Output the [X, Y] coordinate of the center of the cell containing the given text.  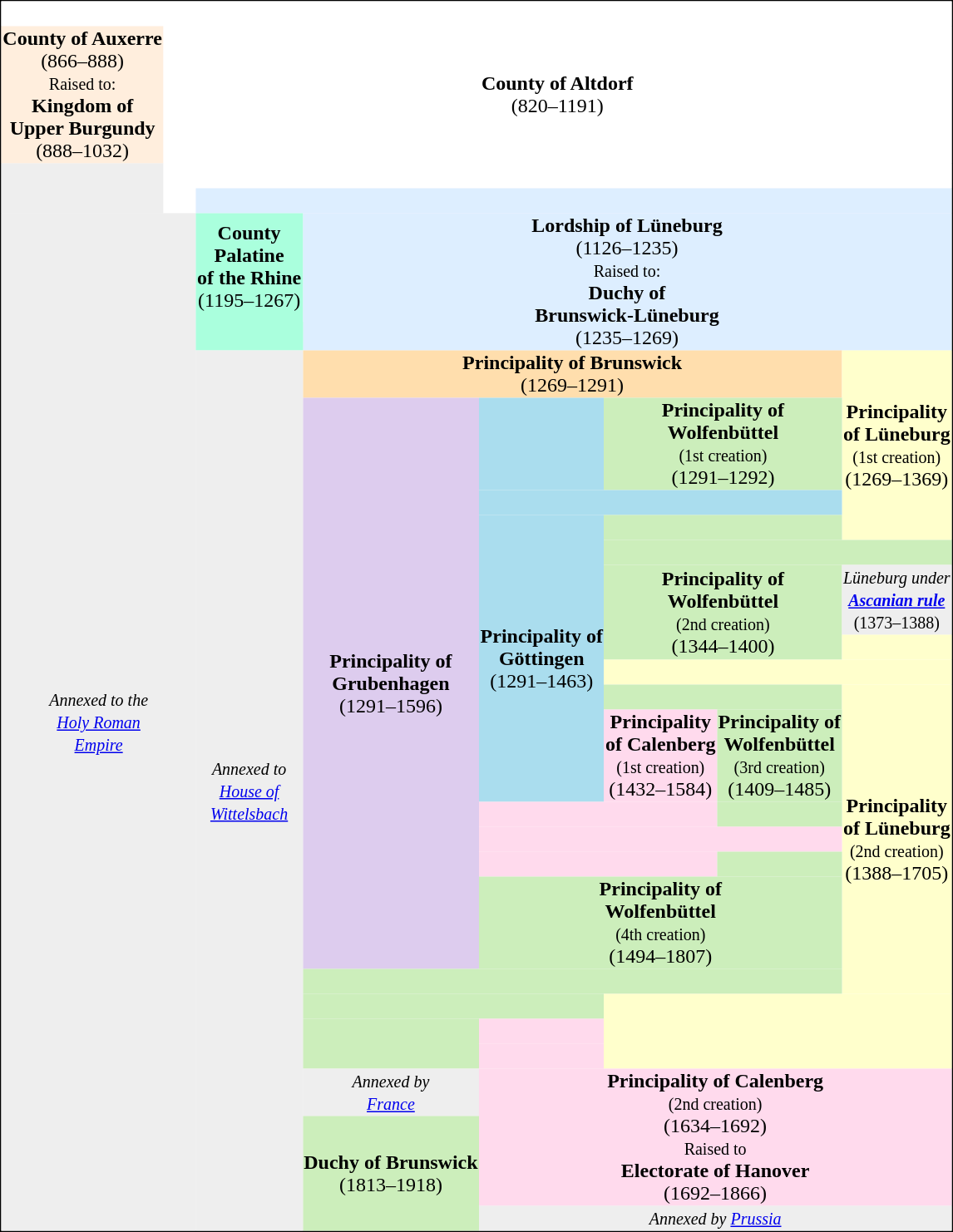
Principality ofWolfenbüttel(2nd creation)(1344–1400) [723, 613]
Principalityof Lüneburg(1st creation)(1269–1369) [896, 446]
Principality of Brunswick(1269–1291) [572, 374]
Duchy of Brunswick(1813–1918) [391, 1173]
Principality ofWolfenbüttel(3rd creation)(1409–1485) [779, 756]
Lordship of Lüneburg(1126–1235)Raised to:Duchy ofBrunswick-Lüneburg(1235–1269) [627, 281]
Principality ofWolfenbüttel(1st creation)(1291–1292) [723, 444]
County of Auxerre(866–888)Raised to:Kingdom ofUpper Burgundy(888–1032) [83, 95]
Principalityof Lüneburg(2nd creation)(1388–1705) [896, 840]
Principality ofGöttingen(1291–1463) [541, 658]
Annexed to theHoly RomanEmpire [99, 722]
Principality ofGrubenhagen(1291–1596) [391, 683]
Principality ofWolfenbüttel(4th creation)(1494–1807) [660, 923]
CountyPalatineof the Rhine(1195–1267) [249, 267]
Lüneburg underAscanian rule (1373–1388) [896, 600]
Annexed to House ofWittelsbach [249, 791]
Principality of Calenberg(2nd creation)(1634–1692)Raised toElectorate of Hanover(1692–1866) [715, 1137]
County of Altdorf(820–1191) [557, 95]
Annexed byFrance [391, 1092]
Annexed by Prussia [715, 1218]
Principalityof Calenberg(1st creation)(1432–1584) [660, 756]
